Pinpoint the cell where the given text exists, returning its (x, y) midpoint coordinate. 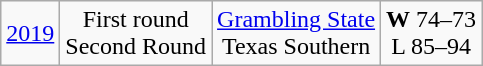
2019 (30, 34)
W 74–73L 85–94 (432, 34)
Grambling StateTexas Southern (296, 34)
First roundSecond Round (136, 34)
